From the cell containing the given text, extract its center point as (x, y) coordinate. 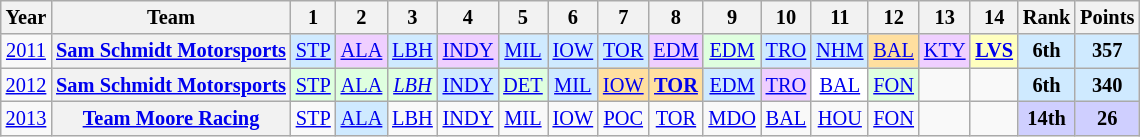
14 (994, 17)
10 (786, 17)
2 (362, 17)
340 (1107, 85)
Rank (1046, 17)
LVS (994, 51)
3 (412, 17)
8 (676, 17)
2012 (26, 85)
POC (623, 118)
Year (26, 17)
KTY (945, 51)
7 (623, 17)
2011 (26, 51)
6 (573, 17)
14th (1046, 118)
HOU (840, 118)
Team (171, 17)
Points (1107, 17)
9 (732, 17)
1 (314, 17)
13 (945, 17)
Team Moore Racing (171, 118)
357 (1107, 51)
5 (522, 17)
NHM (840, 51)
DET (522, 85)
4 (468, 17)
11 (840, 17)
2013 (26, 118)
12 (893, 17)
26 (1107, 118)
MDO (732, 118)
